Return [x, y] of the center of cell containing provided text 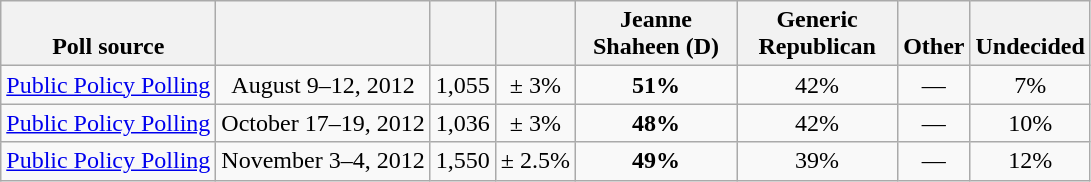
Other [934, 34]
GenericRepublican [818, 34]
10% [1030, 123]
39% [818, 161]
JeanneShaheen (D) [656, 34]
51% [656, 85]
12% [1030, 161]
7% [1030, 85]
1,036 [462, 123]
October 17–19, 2012 [323, 123]
August 9–12, 2012 [323, 85]
Undecided [1030, 34]
48% [656, 123]
1,055 [462, 85]
± 2.5% [535, 161]
49% [656, 161]
November 3–4, 2012 [323, 161]
1,550 [462, 161]
Poll source [108, 34]
